Locate the cell with the specified text and output its (X, Y) center coordinate. 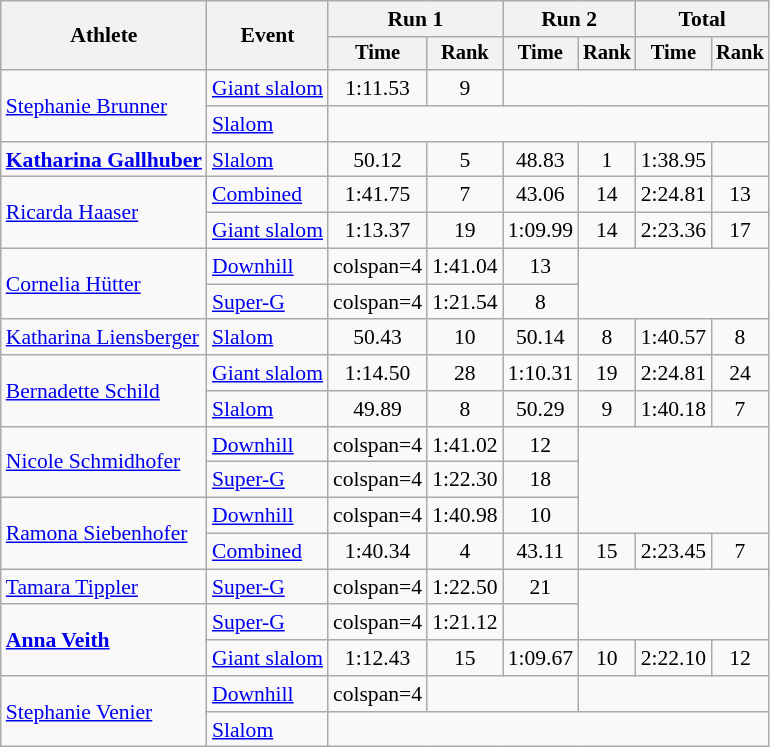
2:22.10 (674, 658)
49.89 (378, 409)
50.29 (540, 409)
1:40.18 (674, 409)
Anna Veith (104, 640)
5 (464, 160)
43.11 (540, 552)
1:41.02 (464, 445)
Run 2 (570, 19)
1:40.98 (464, 516)
50.14 (540, 338)
Total (702, 19)
1:40.34 (378, 552)
1:21.54 (464, 302)
1:22.50 (464, 587)
18 (540, 480)
21 (540, 587)
Cornelia Hütter (104, 284)
50.43 (378, 338)
Katharina Gallhuber (104, 160)
4 (464, 552)
17 (740, 231)
Stephanie Venier (104, 712)
1:10.31 (540, 373)
1:13.37 (378, 231)
1:14.50 (378, 373)
1:09.99 (540, 231)
1:40.57 (674, 338)
1:41.75 (378, 195)
Bernadette Schild (104, 390)
48.83 (540, 160)
Event (268, 36)
43.06 (540, 195)
1 (607, 160)
1:09.67 (540, 658)
Stephanie Brunner (104, 106)
28 (464, 373)
1:22.30 (464, 480)
1:12.43 (378, 658)
1:21.12 (464, 623)
Nicole Schmidhofer (104, 462)
Tamara Tippler (104, 587)
Run 1 (416, 19)
24 (740, 373)
Katharina Liensberger (104, 338)
2:23.36 (674, 231)
Athlete (104, 36)
Ramona Siebenhofer (104, 534)
2:23.45 (674, 552)
1:38.95 (674, 160)
50.12 (378, 160)
Ricarda Haaser (104, 212)
1:41.04 (464, 267)
1:11.53 (378, 88)
